Detect which cell encompasses the target text, then output its [X, Y] center coordinate. 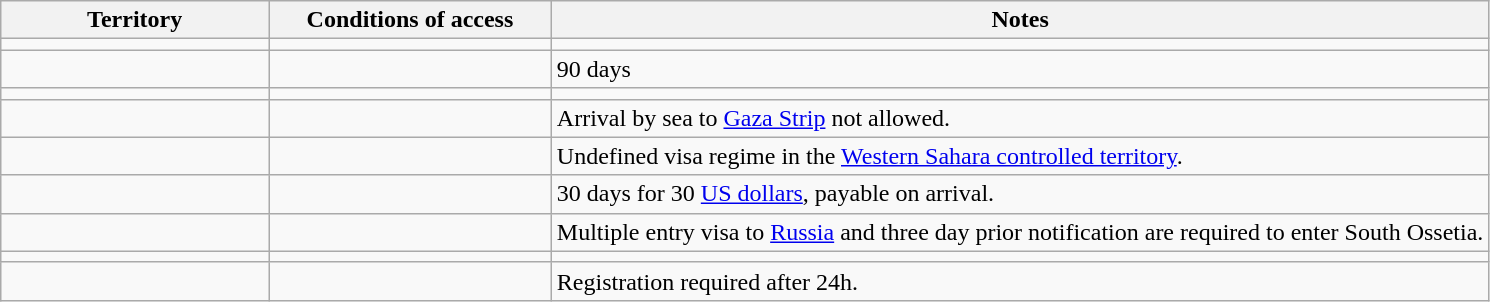
Registration required after 24h. [1020, 281]
Multiple entry visa to Russia and three day prior notification are required to enter South Ossetia. [1020, 232]
Conditions of access [410, 20]
90 days [1020, 69]
Undefined visa regime in the Western Sahara controlled territory. [1020, 156]
Notes [1020, 20]
Arrival by sea to Gaza Strip not allowed. [1020, 118]
30 days for 30 US dollars, payable on arrival. [1020, 194]
Territory [135, 20]
